Return the (x, y) coordinate for the center point of the cell that contains the specified text.  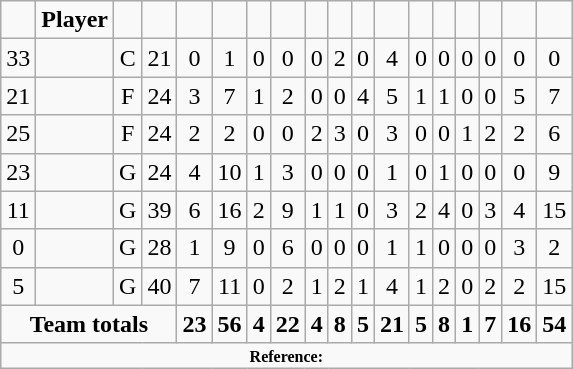
10 (230, 172)
40 (160, 286)
25 (18, 134)
C (128, 58)
Team totals (89, 324)
33 (18, 58)
28 (160, 248)
Player (75, 20)
39 (160, 210)
Reference: (286, 355)
22 (288, 324)
56 (230, 324)
54 (554, 324)
